Return (x, y) of the center of cell containing provided text 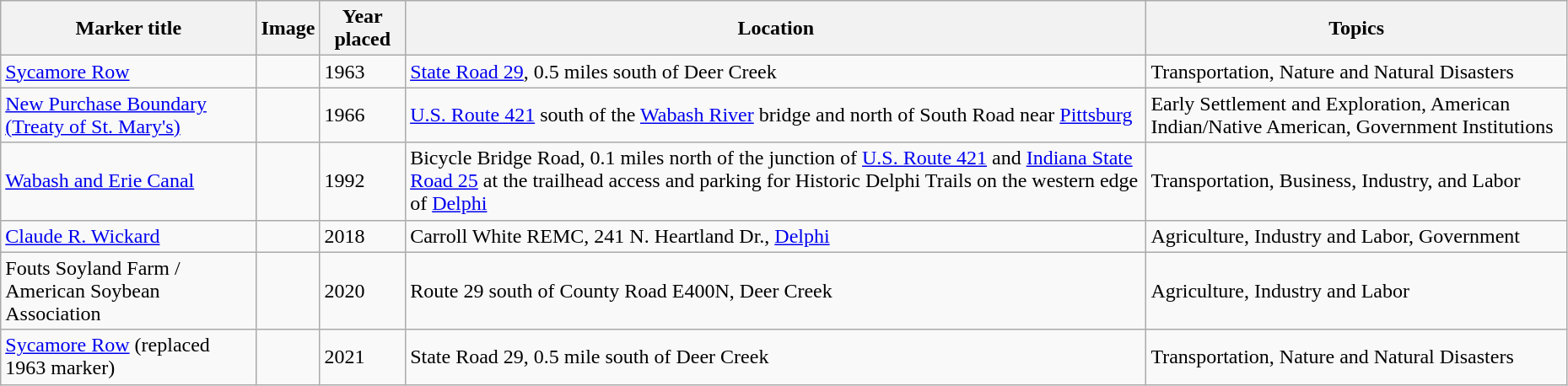
Carroll White REMC, 241 N. Heartland Dr., Delphi (776, 236)
Marker title (128, 29)
Fouts Soyland Farm / American Soybean Association (128, 291)
New Purchase Boundary (Treaty of St. Mary's) (128, 115)
State Road 29, 0.5 mile south of Deer Creek (776, 357)
State Road 29, 0.5 miles south of Deer Creek (776, 72)
2020 (363, 291)
Location (776, 29)
Year placed (363, 29)
Route 29 south of County Road E400N, Deer Creek (776, 291)
1966 (363, 115)
Early Settlement and Exploration, American Indian/Native American, Government Institutions (1356, 115)
Wabash and Erie Canal (128, 181)
U.S. Route 421 south of the Wabash River bridge and north of South Road near Pittsburg (776, 115)
Transportation, Business, Industry, and Labor (1356, 181)
1963 (363, 72)
Agriculture, Industry and Labor, Government (1356, 236)
Image (288, 29)
2018 (363, 236)
1992 (363, 181)
Sycamore Row (replaced 1963 marker) (128, 357)
Sycamore Row (128, 72)
Claude R. Wickard (128, 236)
Agriculture, Industry and Labor (1356, 291)
2021 (363, 357)
Topics (1356, 29)
